Locate the cell with the specified text and output its [x, y] center coordinate. 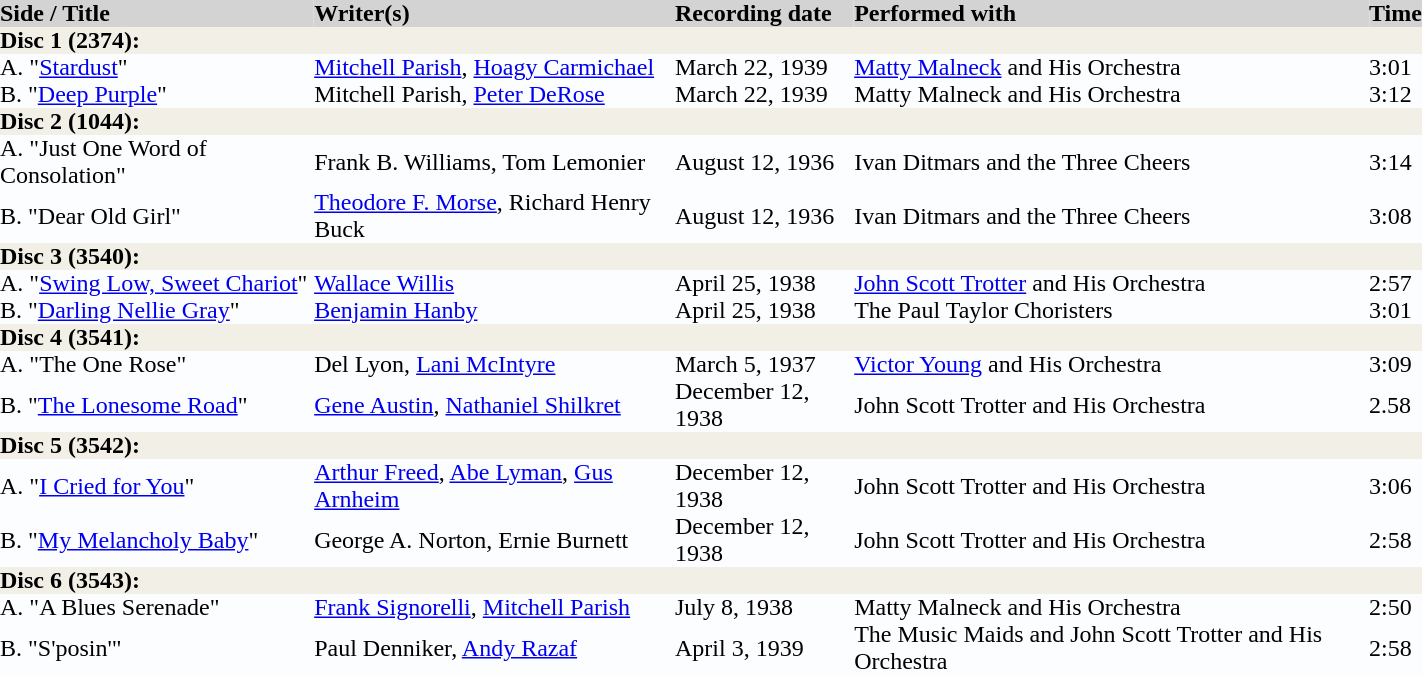
Del Lyon, Lani McIntyre [494, 364]
Recording date [764, 14]
2:57 [1396, 284]
Frank Signorelli, Mitchell Parish [494, 608]
Gene Austin, Nathaniel Shilkret [494, 405]
A. "Stardust" [157, 68]
B. "Darling Nellie Gray" [157, 310]
Benjamin Hanby [494, 310]
Disc 6 (3543): [711, 580]
Mitchell Parish, Hoagy Carmichael [494, 68]
Performed with [1112, 14]
Theodore F. Morse, Richard Henry Buck [494, 216]
B. "Dear Old Girl" [157, 216]
Frank B. Williams, Tom Lemonier [494, 162]
Disc 4 (3541): [711, 338]
B. "Deep Purple" [157, 94]
July 8, 1938 [764, 608]
2:50 [1396, 608]
Time [1396, 14]
3:14 [1396, 162]
Disc 2 (1044): [711, 122]
A. "Just One Word of Consolation" [157, 162]
A. "I Cried for You" [157, 486]
2.58 [1396, 405]
Disc 3 (3540): [711, 256]
3:09 [1396, 364]
3:12 [1396, 94]
March 5, 1937 [764, 364]
Disc 5 (3542): [711, 446]
Paul Denniker, Andy Razaf [494, 648]
Side / Title [157, 14]
Mitchell Parish, Peter DeRose [494, 94]
Writer(s) [494, 14]
Victor Young and His Orchestra [1112, 364]
Wallace Willis [494, 284]
April 3, 1939 [764, 648]
3:06 [1396, 486]
B. "The Lonesome Road" [157, 405]
Arthur Freed, Abe Lyman, Gus Arnheim [494, 486]
Disc 1 (2374): [711, 40]
A. "A Blues Serenade" [157, 608]
The Paul Taylor Choristers [1112, 310]
B. "S'posin'" [157, 648]
George A. Norton, Ernie Burnett [494, 540]
3:08 [1396, 216]
B. "My Melancholy Baby" [157, 540]
A. "Swing Low, Sweet Chariot" [157, 284]
A. "The One Rose" [157, 364]
The Music Maids and John Scott Trotter and His Orchestra [1112, 648]
